Return [x, y] of the center of cell containing provided text 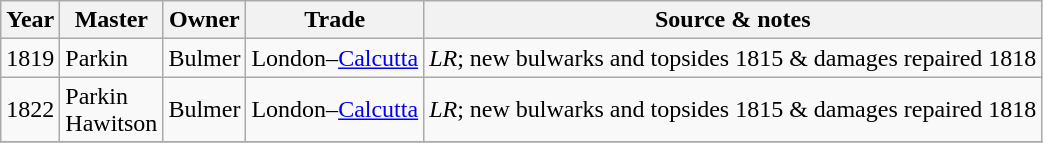
Trade [335, 20]
1822 [30, 110]
Owner [204, 20]
Year [30, 20]
1819 [30, 58]
Master [112, 20]
ParkinHawitson [112, 110]
Parkin [112, 58]
Source & notes [733, 20]
